Provide the (x, y) coordinate of the cell's center where the given text is located.  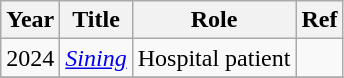
Title (96, 20)
Ref (320, 20)
Year (30, 20)
Role (214, 20)
Sining (96, 58)
Hospital patient (214, 58)
2024 (30, 58)
